From the cell containing the given text, extract its center point as [x, y] coordinate. 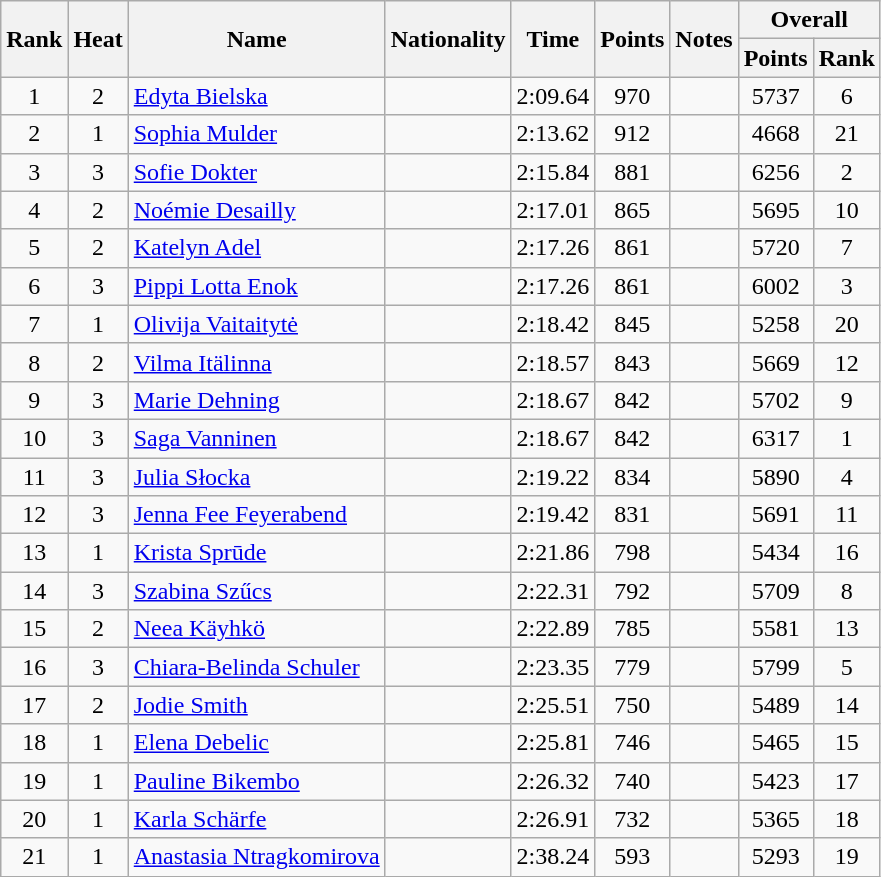
2:17.01 [553, 210]
881 [632, 172]
Overall [809, 20]
5799 [776, 667]
6317 [776, 438]
Jodie Smith [256, 705]
779 [632, 667]
2:21.86 [553, 553]
Name [256, 39]
2:18.42 [553, 324]
Pippi Lotta Enok [256, 286]
Chiara-Belinda Schuler [256, 667]
Olivija Vaitaitytė [256, 324]
732 [632, 819]
843 [632, 362]
2:15.84 [553, 172]
Notes [704, 39]
865 [632, 210]
Time [553, 39]
845 [632, 324]
2:13.62 [553, 134]
Karla Schärfe [256, 819]
Jenna Fee Feyerabend [256, 515]
2:19.42 [553, 515]
5720 [776, 248]
Noémie Desailly [256, 210]
785 [632, 629]
2:26.91 [553, 819]
593 [632, 857]
2:25.51 [553, 705]
2:22.89 [553, 629]
5702 [776, 400]
Neea Käyhkö [256, 629]
Sofie Dokter [256, 172]
2:26.32 [553, 781]
Heat [98, 39]
834 [632, 477]
831 [632, 515]
5465 [776, 743]
792 [632, 591]
Edyta Bielska [256, 96]
2:09.64 [553, 96]
Vilma Itälinna [256, 362]
Pauline Bikembo [256, 781]
2:19.22 [553, 477]
6002 [776, 286]
2:25.81 [553, 743]
4668 [776, 134]
5695 [776, 210]
746 [632, 743]
5258 [776, 324]
Szabina Szűcs [256, 591]
Sophia Mulder [256, 134]
740 [632, 781]
5737 [776, 96]
750 [632, 705]
798 [632, 553]
5669 [776, 362]
Nationality [448, 39]
2:22.31 [553, 591]
5434 [776, 553]
Saga Vanninen [256, 438]
5709 [776, 591]
2:23.35 [553, 667]
2:18.57 [553, 362]
5581 [776, 629]
5890 [776, 477]
5365 [776, 819]
5489 [776, 705]
Katelyn Adel [256, 248]
Marie Dehning [256, 400]
5423 [776, 781]
Anastasia Ntragkomirova [256, 857]
2:38.24 [553, 857]
Krista Sprūde [256, 553]
912 [632, 134]
Julia Słocka [256, 477]
Elena Debelic [256, 743]
6256 [776, 172]
970 [632, 96]
5293 [776, 857]
5691 [776, 515]
